Provide the [x, y] coordinate of the cell's center where the given text is located.  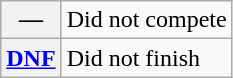
Did not compete [146, 20]
— [31, 20]
DNF [31, 58]
Did not finish [146, 58]
